Extract the [x, y] coordinate from the center of the cell holding the provided text.  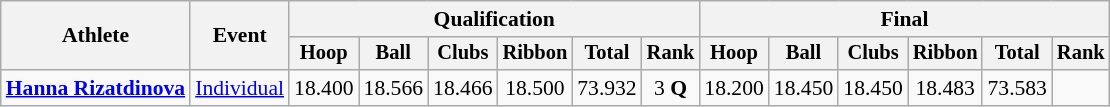
Event [240, 36]
18.466 [462, 88]
73.583 [1016, 88]
Individual [240, 88]
3 Q [671, 88]
18.483 [946, 88]
18.200 [734, 88]
Athlete [96, 36]
18.500 [536, 88]
73.932 [606, 88]
Hanna Rizatdinova [96, 88]
18.566 [394, 88]
Qualification [494, 19]
18.400 [324, 88]
Final [904, 19]
